Detect which cell encompasses the target text, then output its [X, Y] center coordinate. 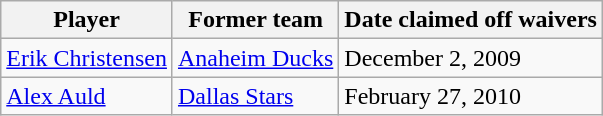
Anaheim Ducks [255, 58]
Alex Auld [87, 96]
December 2, 2009 [471, 58]
Dallas Stars [255, 96]
February 27, 2010 [471, 96]
Erik Christensen [87, 58]
Former team [255, 20]
Date claimed off waivers [471, 20]
Player [87, 20]
